Identify which cell holds the provided text, then report its [X, Y] central coordinate. 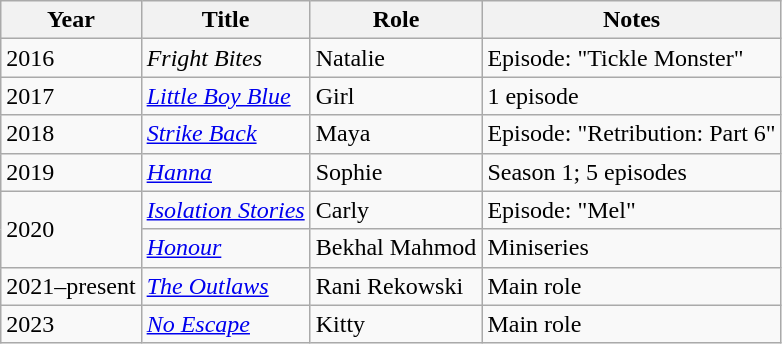
Sophie [396, 172]
Fright Bites [226, 58]
Carly [396, 210]
2016 [71, 58]
Rani Rekowski [396, 286]
Honour [226, 248]
Notes [632, 20]
2023 [71, 324]
2019 [71, 172]
Miniseries [632, 248]
Strike Back [226, 134]
Episode: "Retribution: Part 6" [632, 134]
Isolation Stories [226, 210]
No Escape [226, 324]
The Outlaws [226, 286]
Girl [396, 96]
Natalie [396, 58]
1 episode [632, 96]
Title [226, 20]
Season 1; 5 episodes [632, 172]
Bekhal Mahmod [396, 248]
2021–present [71, 286]
Role [396, 20]
2020 [71, 229]
Maya [396, 134]
2018 [71, 134]
Episode: "Mel" [632, 210]
Episode: "Tickle Monster" [632, 58]
Little Boy Blue [226, 96]
Kitty [396, 324]
Year [71, 20]
2017 [71, 96]
Hanna [226, 172]
